Search for the cell housing the specified text and yield its (X, Y) center coordinate. 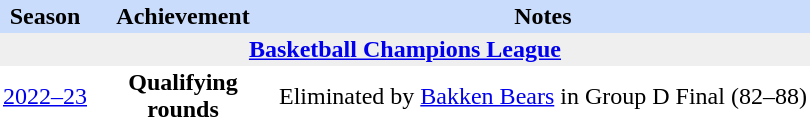
Season (45, 16)
Notes (543, 16)
Basketball Champions League (405, 50)
Achievement (183, 16)
